Identify which cell holds the provided text, then report its (x, y) central coordinate. 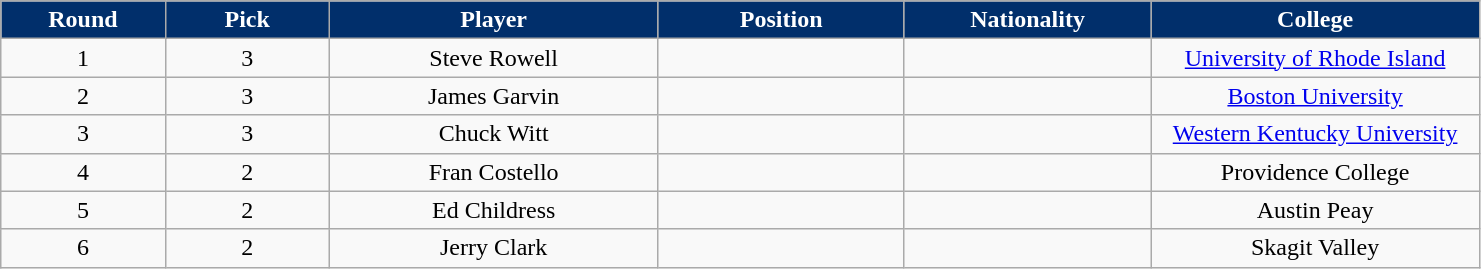
Fran Costello (494, 172)
4 (83, 172)
Providence College (1316, 172)
James Garvin (494, 96)
Chuck Witt (494, 134)
Round (83, 20)
5 (83, 210)
Austin Peay (1316, 210)
Ed Childress (494, 210)
1 (83, 58)
Boston University (1316, 96)
Player (494, 20)
Steve Rowell (494, 58)
Position (781, 20)
Skagit Valley (1316, 248)
Pick (247, 20)
6 (83, 248)
Nationality (1027, 20)
College (1316, 20)
University of Rhode Island (1316, 58)
Jerry Clark (494, 248)
Western Kentucky University (1316, 134)
